Search for the cell housing the specified text and yield its (X, Y) center coordinate. 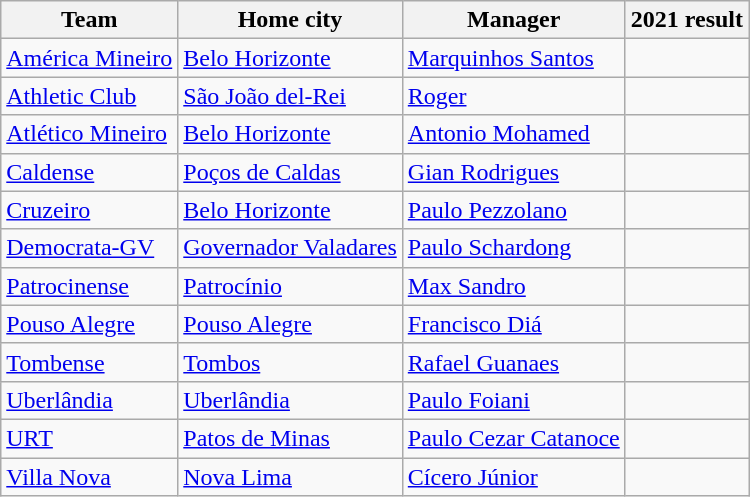
Marquinhos Santos (514, 58)
Tombos (290, 362)
Villa Nova (90, 477)
Atlético Mineiro (90, 134)
América Mineiro (90, 58)
Paulo Schardong (514, 248)
Gian Rodrigues (514, 172)
Patrocinense (90, 286)
Cícero Júnior (514, 477)
Governador Valadares (290, 248)
Rafael Guanaes (514, 362)
Paulo Pezzolano (514, 210)
URT (90, 438)
Paulo Cezar Catanoce (514, 438)
Cruzeiro (90, 210)
Athletic Club (90, 96)
Home city (290, 20)
São João del-Rei (290, 96)
Nova Lima (290, 477)
Patrocínio (290, 286)
Roger (514, 96)
Paulo Foiani (514, 400)
Max Sandro (514, 286)
Democrata-GV (90, 248)
2021 result (686, 20)
Francisco Diá (514, 324)
Caldense (90, 172)
Manager (514, 20)
Team (90, 20)
Tombense (90, 362)
Poços de Caldas (290, 172)
Patos de Minas (290, 438)
Antonio Mohamed (514, 134)
